Provide the [X, Y] coordinate of the cell's center where the given text is located.  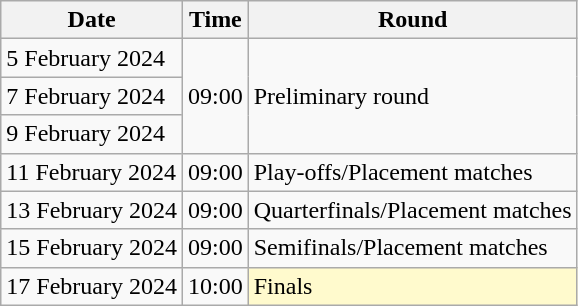
Date [92, 20]
10:00 [215, 286]
11 February 2024 [92, 172]
9 February 2024 [92, 134]
Quarterfinals/Placement matches [412, 210]
13 February 2024 [92, 210]
Preliminary round [412, 96]
Time [215, 20]
Play-offs/Placement matches [412, 172]
15 February 2024 [92, 248]
17 February 2024 [92, 286]
5 February 2024 [92, 58]
7 February 2024 [92, 96]
Semifinals/Placement matches [412, 248]
Finals [412, 286]
Round [412, 20]
